Search for the cell housing the specified text and yield its [X, Y] center coordinate. 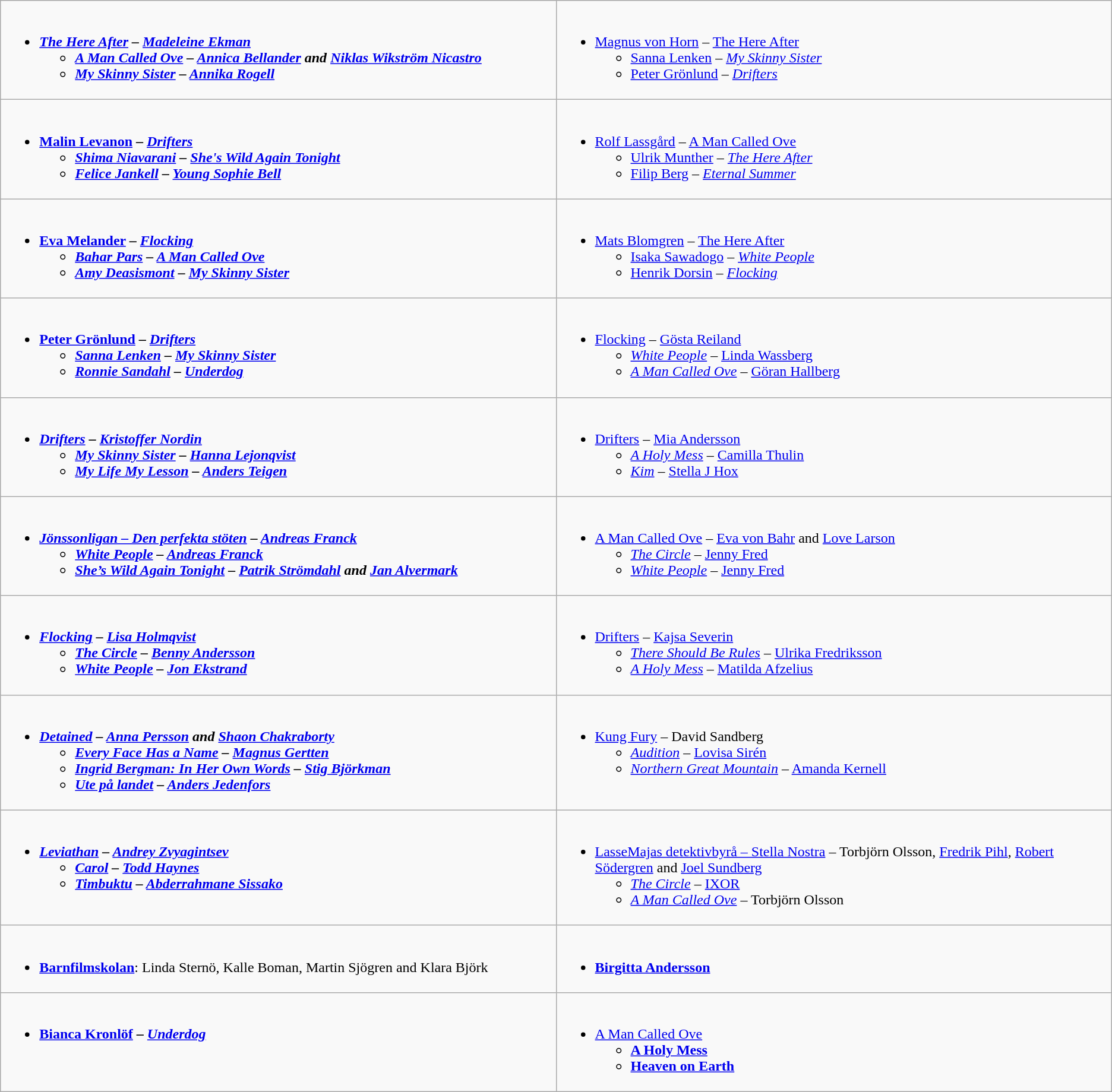
A Man Called OveA Holy MessHeaven on Earth [834, 1042]
Peter Grönlund – DriftersSanna Lenken – My Skinny SisterRonnie Sandahl – Underdog [278, 348]
Malin Levanon – DriftersShima Niavarani – She's Wild Again TonightFelice Jankell – Young Sophie Bell [278, 150]
Eva Melander – FlockingBahar Pars – A Man Called OveAmy Deasismont – My Skinny Sister [278, 248]
Kung Fury – David SandbergAudition – Lovisa SirénNorthern Great Mountain – Amanda Kernell [834, 752]
A Man Called Ove – Eva von Bahr and Love LarsonThe Circle – Jenny FredWhite People – Jenny Fred [834, 546]
Leviathan – Andrey Zvyagintsev Carol – Todd Haynes Timbuktu – Abderrahmane Sissako [278, 868]
Barnfilmskolan: Linda Sternö, Kalle Boman, Martin Sjögren and Klara Björk [278, 958]
Magnus von Horn – The Here AfterSanna Lenken – My Skinny SisterPeter Grönlund – Drifters [834, 50]
Flocking – Gösta ReilandWhite People – Linda WassbergA Man Called Ove – Göran Hallberg [834, 348]
The Here After – Madeleine EkmanA Man Called Ove – Annica Bellander and Niklas Wikström NicastroMy Skinny Sister – Annika Rogell [278, 50]
Drifters – Mia AnderssonA Holy Mess – Camilla ThulinKim – Stella J Hox [834, 447]
Jönssonligan – Den perfekta stöten – Andreas FranckWhite People – Andreas FranckShe’s Wild Again Tonight – Patrik Strömdahl and Jan Alvermark [278, 546]
Drifters – Kristoffer NordinMy Skinny Sister – Hanna LejonqvistMy Life My Lesson – Anders Teigen [278, 447]
Bianca Kronlöf – Underdog [278, 1042]
Rolf Lassgård – A Man Called OveUlrik Munther – The Here AfterFilip Berg – Eternal Summer [834, 150]
Flocking – Lisa HolmqvistThe Circle – Benny AnderssonWhite People – Jon Ekstrand [278, 645]
Drifters – Kajsa SeverinThere Should Be Rules – Ulrika FredrikssonA Holy Mess – Matilda Afzelius [834, 645]
Mats Blomgren – The Here AfterIsaka Sawadogo – White PeopleHenrik Dorsin – Flocking [834, 248]
Birgitta Andersson [834, 958]
